Search for the cell housing the specified text and yield its (X, Y) center coordinate. 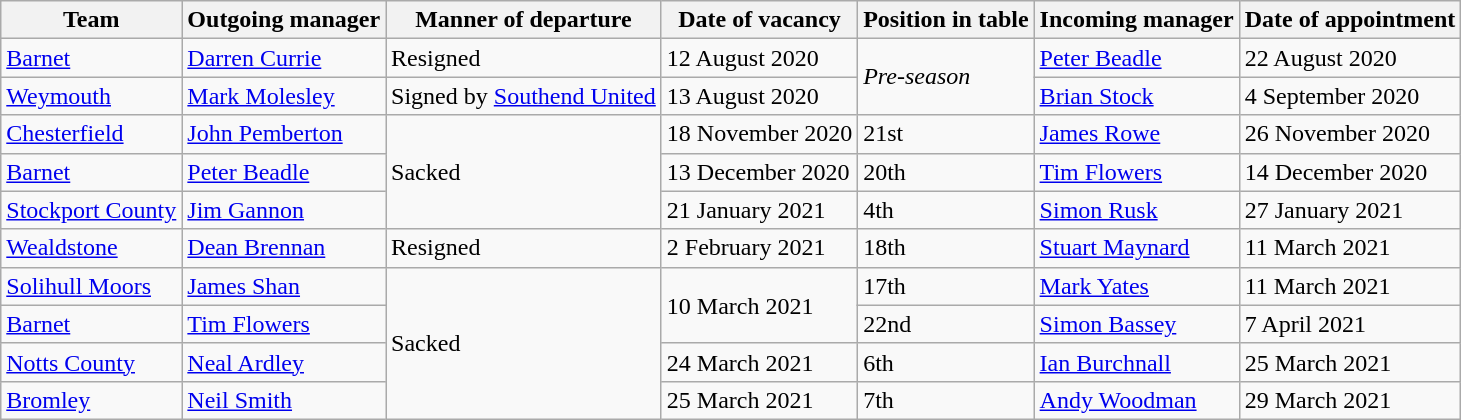
Wealdstone (92, 248)
Date of vacancy (759, 20)
Mark Molesley (284, 96)
Manner of departure (524, 20)
18th (946, 248)
22 August 2020 (1350, 58)
7th (946, 400)
Andy Woodman (1136, 400)
Notts County (92, 362)
27 January 2021 (1350, 210)
Weymouth (92, 96)
Position in table (946, 20)
7 April 2021 (1350, 324)
Darren Currie (284, 58)
Solihull Moors (92, 286)
Stuart Maynard (1136, 248)
22nd (946, 324)
4 September 2020 (1350, 96)
Pre-season (946, 77)
Outgoing manager (284, 20)
26 November 2020 (1350, 134)
Team (92, 20)
Bromley (92, 400)
Neal Ardley (284, 362)
Stockport County (92, 210)
18 November 2020 (759, 134)
Mark Yates (1136, 286)
Jim Gannon (284, 210)
14 December 2020 (1350, 172)
Signed by Southend United (524, 96)
James Shan (284, 286)
20th (946, 172)
21 January 2021 (759, 210)
Ian Burchnall (1136, 362)
John Pemberton (284, 134)
Simon Rusk (1136, 210)
2 February 2021 (759, 248)
Dean Brennan (284, 248)
21st (946, 134)
James Rowe (1136, 134)
10 March 2021 (759, 305)
13 August 2020 (759, 96)
24 March 2021 (759, 362)
Date of appointment (1350, 20)
13 December 2020 (759, 172)
12 August 2020 (759, 58)
Incoming manager (1136, 20)
Brian Stock (1136, 96)
Neil Smith (284, 400)
4th (946, 210)
Simon Bassey (1136, 324)
Chesterfield (92, 134)
6th (946, 362)
17th (946, 286)
29 March 2021 (1350, 400)
